Provide the [x, y] coordinate of the cell's center where the given text is located.  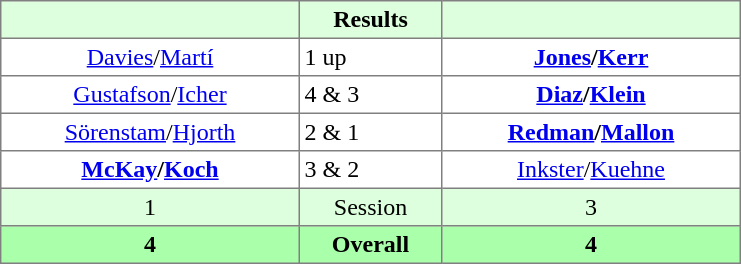
Gustafson/Icher [150, 95]
Davies/Martí [150, 57]
Diaz/Klein [591, 95]
Overall [370, 245]
2 & 1 [370, 132]
Results [370, 20]
3 [591, 207]
Jones/Kerr [591, 57]
4 & 3 [370, 95]
3 & 2 [370, 170]
Redman/Mallon [591, 132]
Inkster/Kuehne [591, 170]
1 [150, 207]
Sörenstam/Hjorth [150, 132]
1 up [370, 57]
McKay/Koch [150, 170]
Session [370, 207]
